Capture the cell that displays the provided text and extract its (x, y) central coordinate. 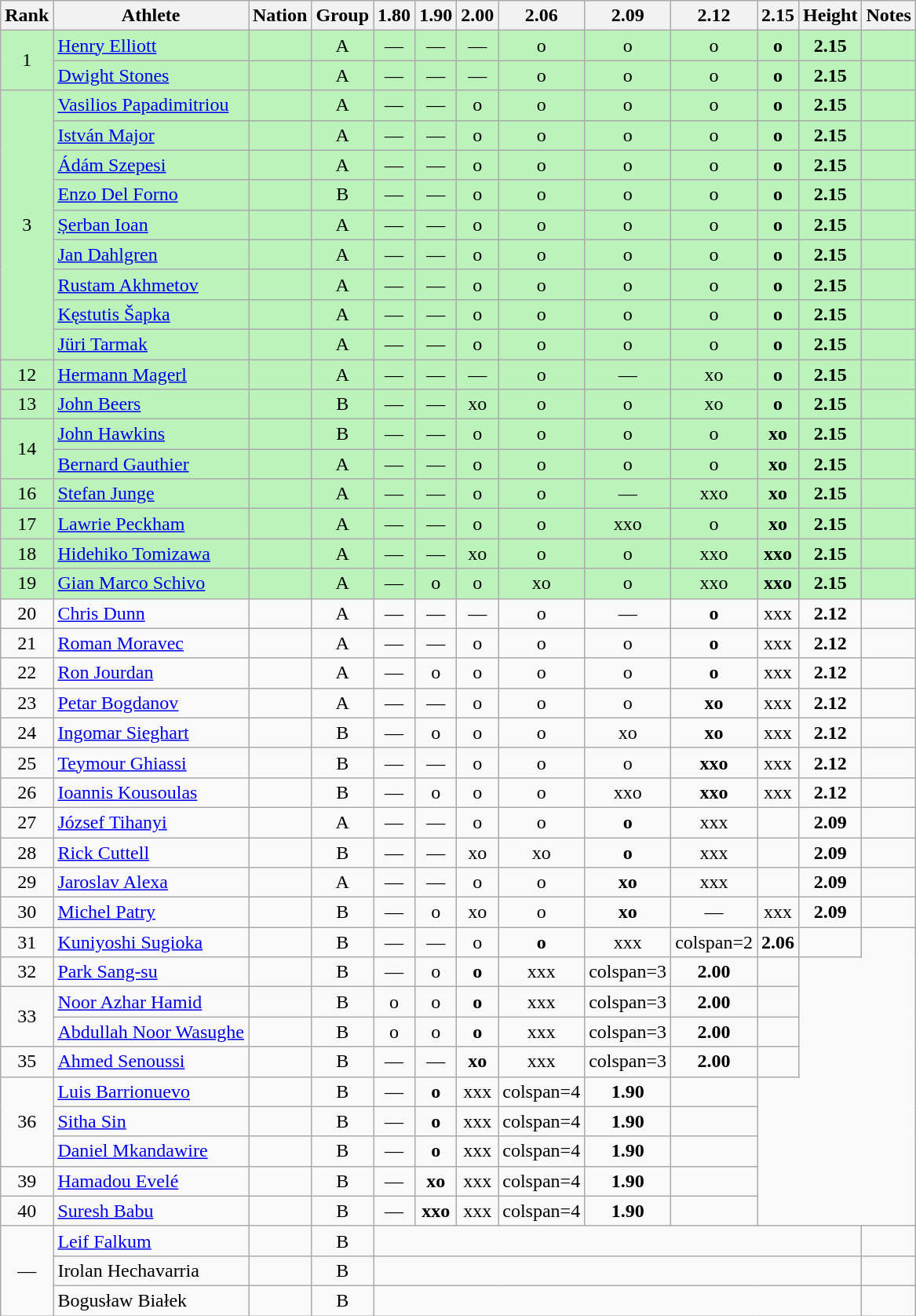
Ahmed Senoussi (151, 1062)
Noor Azhar Hamid (151, 1002)
Height (830, 16)
Enzo Del Forno (151, 195)
Ingomar Sieghart (151, 733)
Luis Barrionuevo (151, 1091)
Hidehiko Tomizawa (151, 554)
30 (27, 912)
23 (27, 703)
24 (27, 733)
29 (27, 883)
Teymour Ghiassi (151, 762)
Ioannis Kousoulas (151, 792)
Group (342, 16)
Kęstutis Šapka (151, 314)
Suresh Babu (151, 1211)
John Hawkins (151, 434)
Hermann Magerl (151, 375)
Jaroslav Alexa (151, 883)
Hamadou Evelé (151, 1181)
31 (27, 942)
Rank (27, 16)
25 (27, 762)
Michel Patry (151, 912)
Jüri Tarmak (151, 344)
35 (27, 1062)
Bernard Gauthier (151, 464)
1 (27, 60)
Sitha Sin (151, 1121)
17 (27, 524)
Nation (279, 16)
Lawrie Peckham (151, 524)
István Major (151, 135)
19 (27, 583)
Kuniyoshi Sugioka (151, 942)
Gian Marco Schivo (151, 583)
Daniel Mkandawire (151, 1151)
Stefan Junge (151, 494)
Park Sang-su (151, 972)
40 (27, 1211)
1.80 (394, 16)
16 (27, 494)
18 (27, 554)
21 (27, 643)
John Beers (151, 404)
22 (27, 673)
14 (27, 449)
Jan Dahlgren (151, 254)
József Tihanyi (151, 822)
Roman Moravec (151, 643)
26 (27, 792)
Ron Jourdan (151, 673)
3 (27, 225)
12 (27, 375)
13 (27, 404)
32 (27, 972)
Notes (889, 16)
Șerban Ioan (151, 225)
36 (27, 1121)
20 (27, 613)
Rustam Akhmetov (151, 284)
Chris Dunn (151, 613)
28 (27, 852)
33 (27, 1017)
Leif Falkum (151, 1241)
Abdullah Noor Wasughe (151, 1032)
Bogusław Białek (151, 1300)
colspan=2 (714, 942)
Rick Cuttell (151, 852)
Henry Elliott (151, 46)
Ádám Szepesi (151, 165)
Irolan Hechavarria (151, 1270)
Vasilios Papadimitriou (151, 105)
Petar Bogdanov (151, 703)
Athlete (151, 16)
39 (27, 1181)
Dwight Stones (151, 75)
27 (27, 822)
